Scan for the cell matching the given text and deliver its (x, y) coordinate at center. 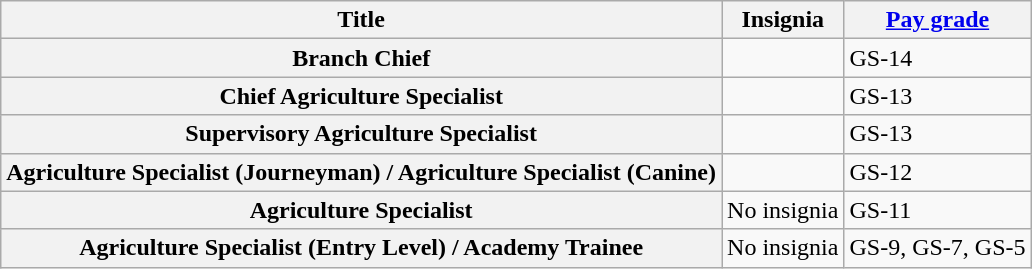
Agriculture Specialist (Journeyman) / Agriculture Specialist (Canine) (362, 172)
Pay grade (938, 20)
GS-11 (938, 210)
GS-12 (938, 172)
Branch Chief (362, 58)
Chief Agriculture Specialist (362, 96)
Title (362, 20)
Agriculture Specialist (362, 210)
GS-9, GS-7, GS-5 (938, 248)
Supervisory Agriculture Specialist (362, 134)
Agriculture Specialist (Entry Level) / Academy Trainee (362, 248)
Insignia (783, 20)
GS-14 (938, 58)
